Capture the cell that displays the provided text and extract its (x, y) central coordinate. 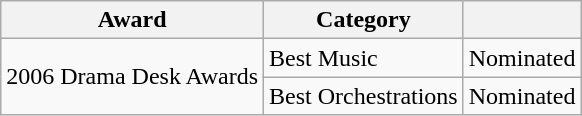
Award (132, 20)
Best Music (364, 58)
Category (364, 20)
2006 Drama Desk Awards (132, 77)
Best Orchestrations (364, 96)
